From the cell containing the given text, extract its center point as (x, y) coordinate. 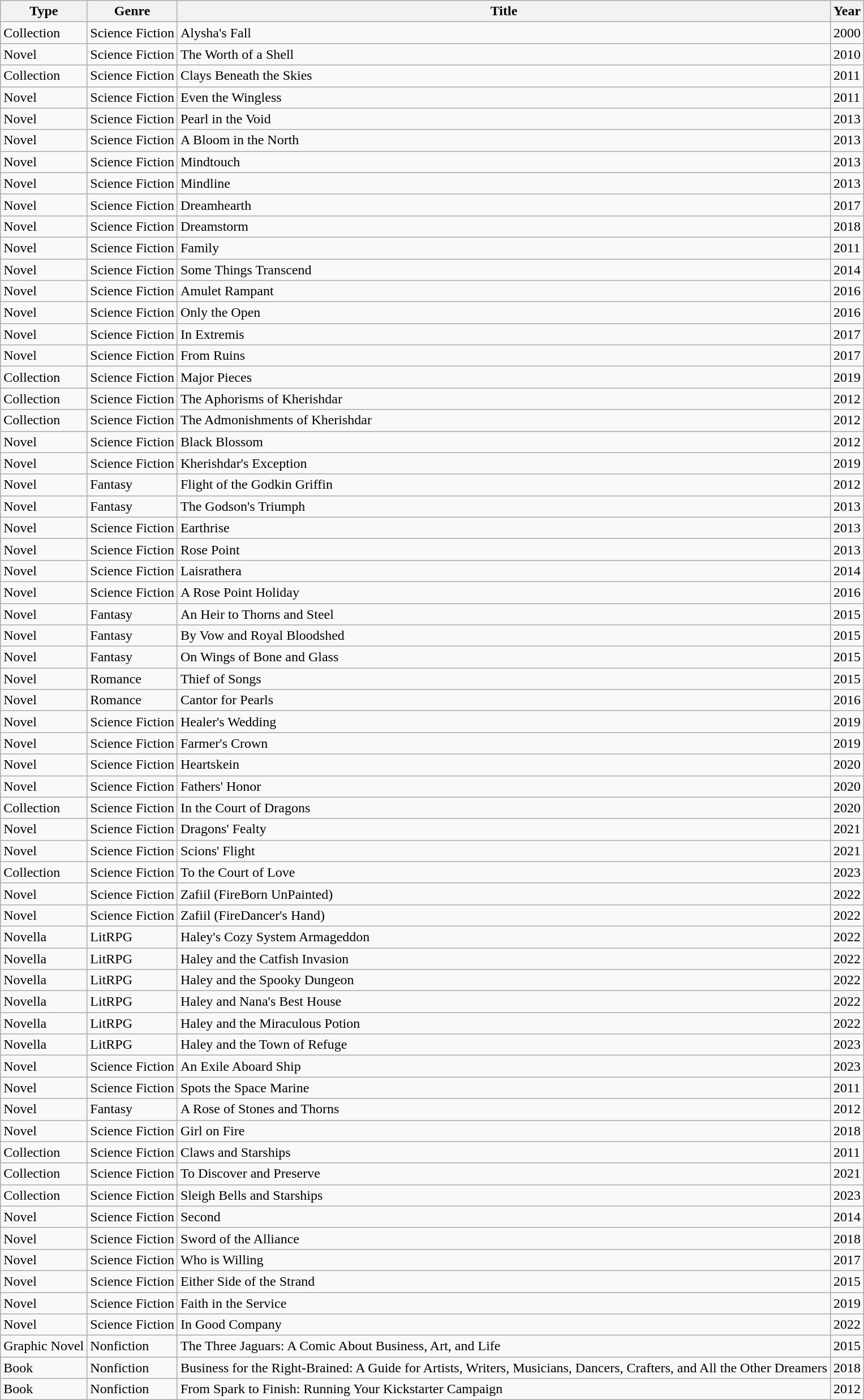
Black Blossom (504, 442)
Alysha's Fall (504, 33)
Cantor for Pearls (504, 700)
Spots the Space Marine (504, 1088)
A Bloom in the North (504, 140)
By Vow and Royal Bloodshed (504, 636)
Year (848, 11)
Earthrise (504, 528)
Laisrathera (504, 571)
2000 (848, 33)
Fathers' Honor (504, 786)
Flight of the Godkin Griffin (504, 485)
Mindtouch (504, 162)
From Spark to Finish: Running Your Kickstarter Campaign (504, 1389)
To the Court of Love (504, 872)
Amulet Rampant (504, 291)
Haley's Cozy System Armageddon (504, 937)
Faith in the Service (504, 1303)
Kherishdar's Exception (504, 463)
Major Pieces (504, 377)
Haley and the Spooky Dungeon (504, 980)
Business for the Right-Brained: A Guide for Artists, Writers, Musicians, Dancers, Crafters, and All the Other Dreamers (504, 1368)
Pearl in the Void (504, 119)
In the Court of Dragons (504, 808)
Rose Point (504, 549)
Farmer's Crown (504, 743)
Even the Wingless (504, 97)
The Godson's Triumph (504, 506)
An Heir to Thorns and Steel (504, 614)
Haley and the Catfish Invasion (504, 959)
Either Side of the Strand (504, 1281)
The Three Jaguars: A Comic About Business, Art, and Life (504, 1346)
Clays Beneath the Skies (504, 76)
From Ruins (504, 356)
Family (504, 248)
Dreamstorm (504, 226)
Graphic Novel (44, 1346)
Scions' Flight (504, 851)
In Good Company (504, 1325)
Dragons' Fealty (504, 829)
Zafiil (FireDancer's Hand) (504, 915)
Title (504, 11)
To Discover and Preserve (504, 1174)
The Aphorisms of Kherishdar (504, 399)
Who is Willing (504, 1260)
Genre (132, 11)
Thief of Songs (504, 679)
In Extremis (504, 334)
On Wings of Bone and Glass (504, 657)
Sword of the Alliance (504, 1238)
Second (504, 1217)
Mindline (504, 183)
Heartskein (504, 765)
An Exile Aboard Ship (504, 1066)
Some Things Transcend (504, 270)
A Rose Point Holiday (504, 592)
The Admonishments of Kherishdar (504, 420)
A Rose of Stones and Thorns (504, 1109)
Zafiil (FireBorn UnPainted) (504, 894)
The Worth of a Shell (504, 54)
Healer's Wedding (504, 722)
Claws and Starships (504, 1152)
Only the Open (504, 313)
Dreamhearth (504, 205)
2010 (848, 54)
Haley and the Town of Refuge (504, 1045)
Haley and Nana's Best House (504, 1002)
Type (44, 11)
Sleigh Bells and Starships (504, 1195)
Girl on Fire (504, 1131)
Haley and the Miraculous Potion (504, 1023)
